From the cell containing the given text, extract its center point as (X, Y) coordinate. 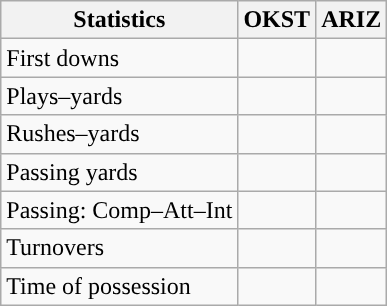
ARIZ (352, 20)
Rushes–yards (120, 134)
Time of possession (120, 286)
Passing: Comp–Att–Int (120, 210)
Statistics (120, 20)
OKST (277, 20)
Passing yards (120, 172)
Turnovers (120, 248)
First downs (120, 58)
Plays–yards (120, 96)
